Identify which cell holds the provided text, then report its [x, y] central coordinate. 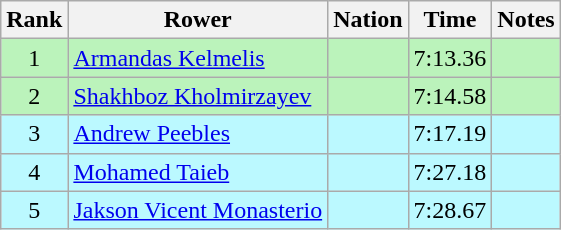
4 [34, 172]
Notes [526, 20]
5 [34, 210]
3 [34, 134]
Rower [198, 20]
Time [450, 20]
Mohamed Taieb [198, 172]
7:17.19 [450, 134]
Nation [368, 20]
7:13.36 [450, 58]
Jakson Vicent Monasterio [198, 210]
Shakhboz Kholmirzayev [198, 96]
1 [34, 58]
7:27.18 [450, 172]
Armandas Kelmelis [198, 58]
7:14.58 [450, 96]
7:28.67 [450, 210]
2 [34, 96]
Rank [34, 20]
Andrew Peebles [198, 134]
